Capture the cell that displays the provided text and extract its (X, Y) central coordinate. 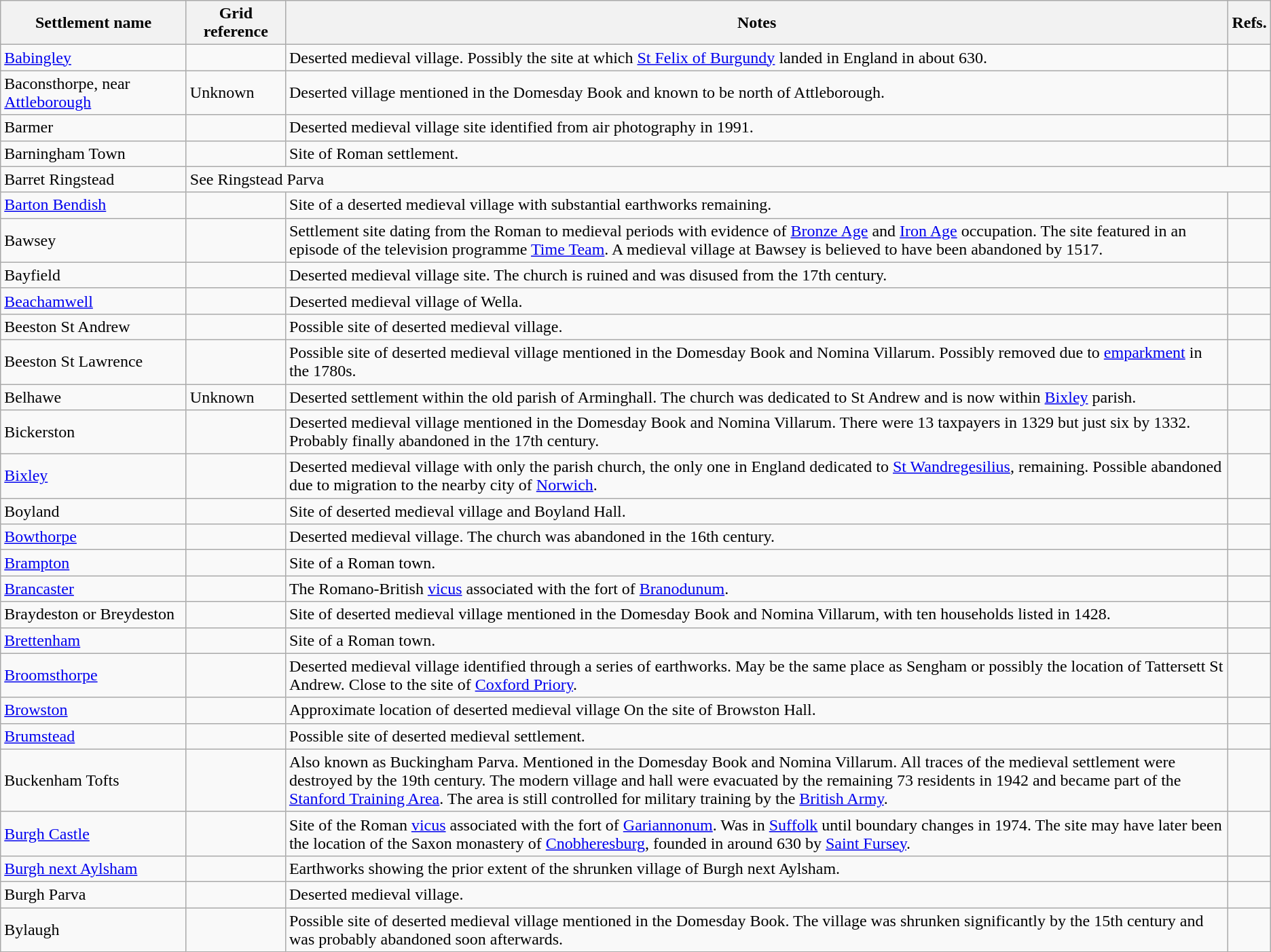
Approximate location of deserted medieval village On the site of Browston Hall. (756, 710)
Barret Ringstead (94, 179)
Notes (756, 23)
Deserted medieval village site identified from air photography in 1991. (756, 128)
Brancaster (94, 589)
Brumstead (94, 736)
Site of deserted medieval village and Boyland Hall. (756, 511)
Settlement name (94, 23)
Site of a deserted medieval village with substantial earthworks remaining. (756, 205)
Barmer (94, 128)
Beeston St Andrew (94, 327)
Beeston St Lawrence (94, 361)
Bayfield (94, 275)
Burgh Castle (94, 834)
The Romano-British vicus associated with the fort of Branodunum. (756, 589)
Browston (94, 710)
Refs. (1249, 23)
Possible site of deserted medieval village mentioned in the Domesday Book and Nomina Villarum. Possibly removed due to emparkment in the 1780s. (756, 361)
Site of Roman settlement. (756, 153)
Boyland (94, 511)
Bowthorpe (94, 537)
Burgh Parva (94, 894)
Earthworks showing the prior extent of the shrunken village of Burgh next Aylsham. (756, 868)
Possible site of deserted medieval settlement. (756, 736)
Brettenham (94, 640)
Burgh next Aylsham (94, 868)
Broomsthorpe (94, 675)
Site of deserted medieval village mentioned in the Domesday Book and Nomina Villarum, with ten households listed in 1428. (756, 615)
See Ringstead Parva (728, 179)
Bawsey (94, 240)
Deserted medieval village. Possibly the site at which St Felix of Burgundy landed in England in about 630. (756, 58)
Barningham Town (94, 153)
Deserted medieval village. (756, 894)
Deserted settlement within the old parish of Arminghall. The church was dedicated to St Andrew and is now within Bixley parish. (756, 397)
Deserted medieval village site. The church is ruined and was disused from the 17th century. (756, 275)
Baconsthorpe, near Attleborough (94, 92)
Possible site of deserted medieval village. (756, 327)
Barton Bendish (94, 205)
Deserted medieval village. The church was abandoned in the 16th century. (756, 537)
Beachamwell (94, 301)
Buckenham Tofts (94, 780)
Grid reference (236, 23)
Bylaugh (94, 929)
Bixley (94, 477)
Brampton (94, 563)
Babingley (94, 58)
Braydeston or Breydeston (94, 615)
Bickerston (94, 432)
Belhawe (94, 397)
Deserted medieval village of Wella. (756, 301)
Deserted village mentioned in the Domesday Book and known to be north of Attleborough. (756, 92)
